Provide the [x, y] coordinate of the cell's center where the given text is located.  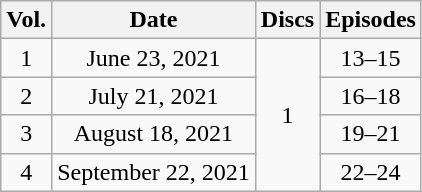
August 18, 2021 [154, 134]
Discs [287, 20]
19–21 [371, 134]
13–15 [371, 58]
3 [26, 134]
July 21, 2021 [154, 96]
Vol. [26, 20]
2 [26, 96]
September 22, 2021 [154, 172]
4 [26, 172]
Episodes [371, 20]
June 23, 2021 [154, 58]
22–24 [371, 172]
16–18 [371, 96]
Date [154, 20]
